Output the [x, y] coordinate of the center of the cell containing the given text.  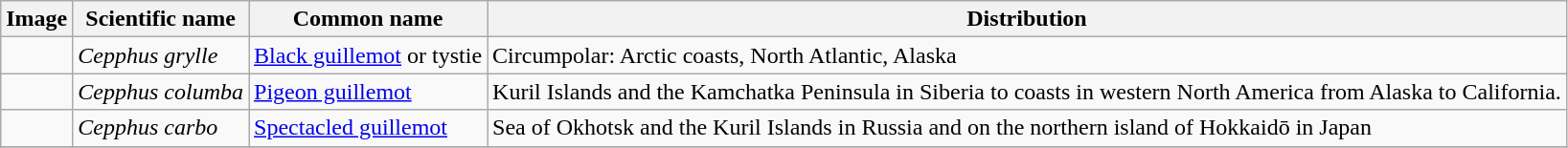
Sea of Okhotsk and the Kuril Islands in Russia and on the northern island of Hokkaidō in Japan [1027, 128]
Scientific name [161, 19]
Cepphus columba [161, 92]
Kuril Islands and the Kamchatka Peninsula in Siberia to coasts in western North America from Alaska to California. [1027, 92]
Common name [368, 19]
Cepphus grylle [161, 55]
Circumpolar: Arctic coasts, North Atlantic, Alaska [1027, 55]
Black guillemot or tystie [368, 55]
Image [36, 19]
Distribution [1027, 19]
Spectacled guillemot [368, 128]
Pigeon guillemot [368, 92]
Cepphus carbo [161, 128]
